Scan for the cell matching the given text and deliver its (X, Y) coordinate at center. 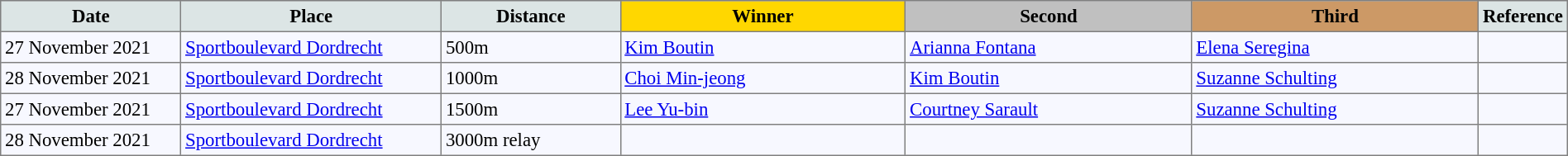
1500m (531, 109)
500m (531, 47)
3000m relay (531, 140)
Winner (762, 17)
Second (1049, 17)
Lee Yu-bin (762, 109)
Distance (531, 17)
Third (1335, 17)
Courtney Sarault (1049, 109)
Place (311, 17)
Reference (1523, 17)
Choi Min-jeong (762, 78)
1000m (531, 78)
Date (91, 17)
Arianna Fontana (1049, 47)
Elena Seregina (1335, 47)
